For the text-containing cell, return its midpoint in [x, y] coordinate format. 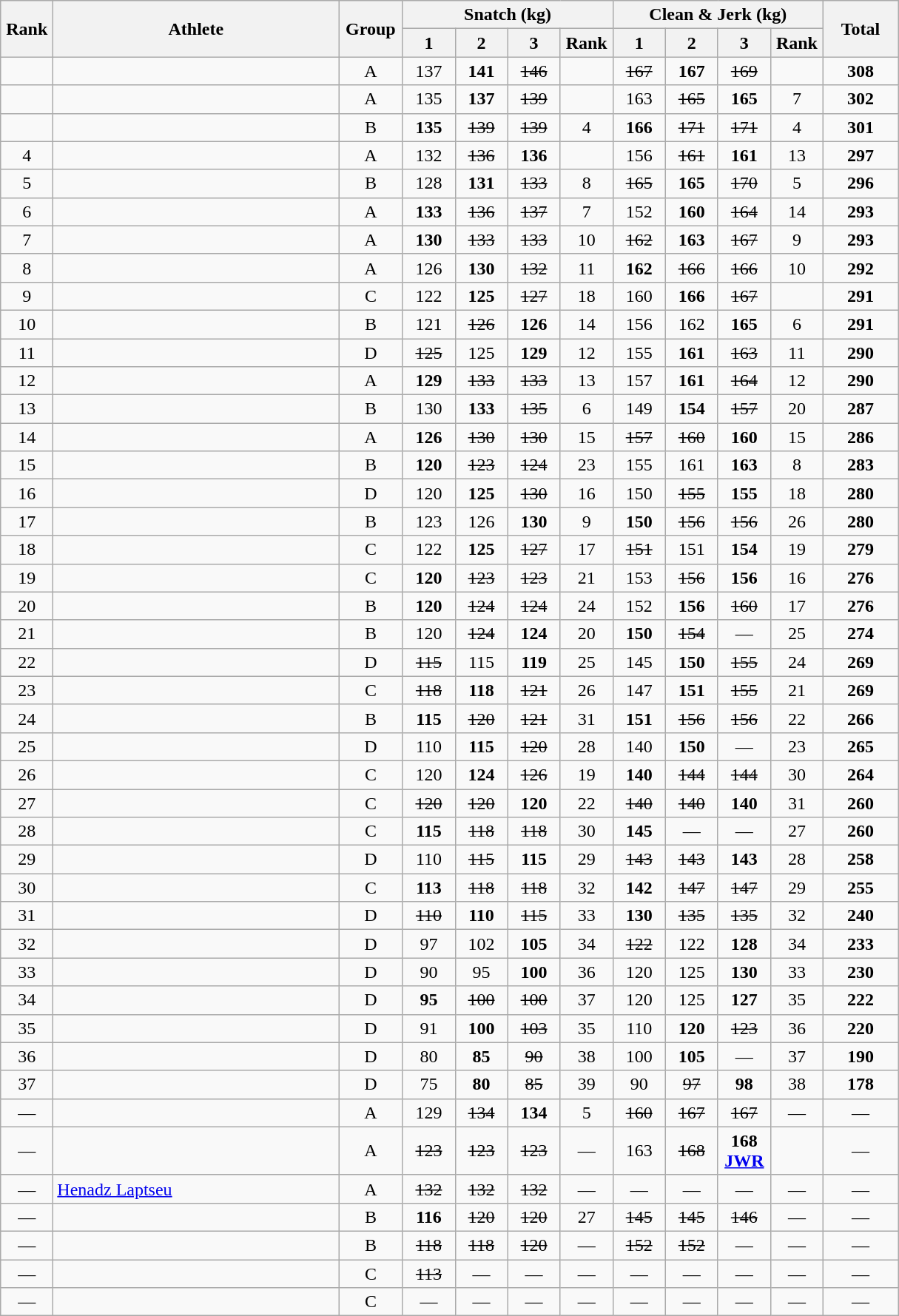
240 [860, 916]
39 [586, 1084]
258 [860, 860]
75 [429, 1084]
286 [860, 437]
283 [860, 465]
308 [860, 71]
Clean & Jerk (kg) [718, 15]
119 [534, 662]
265 [860, 746]
255 [860, 888]
131 [481, 183]
264 [860, 775]
141 [481, 71]
169 [744, 71]
301 [860, 127]
116 [429, 1217]
220 [860, 1028]
Henadz Laptseu [196, 1189]
266 [860, 718]
178 [860, 1084]
103 [534, 1028]
170 [744, 183]
142 [639, 888]
102 [481, 944]
Total [860, 29]
230 [860, 972]
Athlete [196, 29]
91 [429, 1028]
233 [860, 944]
297 [860, 155]
153 [639, 578]
222 [860, 1000]
Snatch (kg) [508, 15]
190 [860, 1056]
98 [744, 1084]
168 JWR [744, 1151]
292 [860, 268]
168 [691, 1151]
287 [860, 409]
149 [639, 409]
279 [860, 550]
274 [860, 634]
296 [860, 183]
Group [371, 29]
302 [860, 99]
